Find where the given text appears and provide that cell's center as [x, y] coordinate. 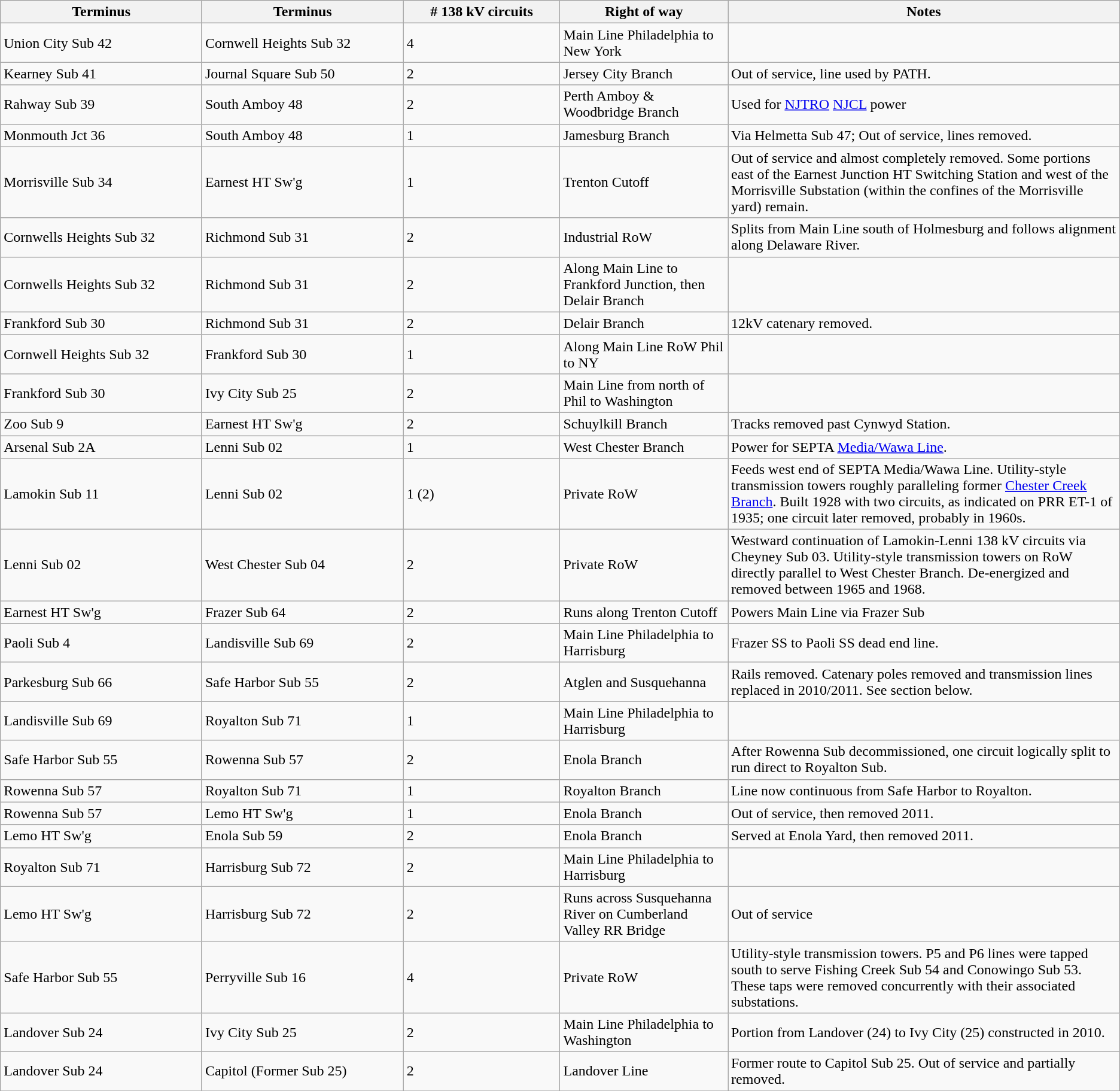
Capitol (Former Sub 25) [303, 1071]
Perryville Sub 16 [303, 977]
Main Line Philadelphia to New York [644, 43]
Main Line from north of Phil to Washington [644, 393]
Former route to Capitol Sub 25. Out of service and partially removed. [924, 1071]
Perth Amboy & Woodbridge Branch [644, 104]
Royalton Branch [644, 791]
Rails removed. Catenary poles removed and transmission lines replaced in 2010/2011. See section below. [924, 682]
Landover Line [644, 1071]
Journal Square Sub 50 [303, 74]
Frazer Sub 64 [303, 612]
Runs across Susquehanna River on Cumberland Valley RR Bridge [644, 914]
Served at Enola Yard, then removed 2011. [924, 836]
Runs along Trenton Cutoff [644, 612]
Main Line Philadelphia to Washington [644, 1032]
Jersey City Branch [644, 74]
Powers Main Line via Frazer Sub [924, 612]
12kV catenary removed. [924, 323]
Rahway Sub 39 [102, 104]
Along Main Line RoW Phil to NY [644, 354]
Line now continuous from Safe Harbor to Royalton. [924, 791]
Monmouth Jct 36 [102, 135]
Out of service, then removed 2011. [924, 813]
After Rowenna Sub decommissioned, one circuit logically split to run direct to Royalton Sub. [924, 760]
Splits from Main Line south of Holmesburg and follows alignment along Delaware River. [924, 237]
Power for SEPTA Media/Wawa Line. [924, 447]
Zoo Sub 9 [102, 424]
Atglen and Susquehanna [644, 682]
Along Main Line to Frankford Junction, then Delair Branch [644, 284]
Morrisville Sub 34 [102, 182]
Right of way [644, 12]
Portion from Landover (24) to Ivy City (25) constructed in 2010. [924, 1032]
Arsenal Sub 2A [102, 447]
1 (2) [482, 494]
Notes [924, 12]
Delair Branch [644, 323]
West Chester Sub 04 [303, 565]
Tracks removed past Cynwyd Station. [924, 424]
Frazer SS to Paoli SS dead end line. [924, 643]
Schuylkill Branch [644, 424]
Out of service [924, 914]
Via Helmetta Sub 47; Out of service, lines removed. [924, 135]
Union City Sub 42 [102, 43]
Used for NJTRO NJCL power [924, 104]
West Chester Branch [644, 447]
Parkesburg Sub 66 [102, 682]
Trenton Cutoff [644, 182]
Lamokin Sub 11 [102, 494]
Kearney Sub 41 [102, 74]
# 138 kV circuits [482, 12]
Paoli Sub 4 [102, 643]
Jamesburg Branch [644, 135]
Out of service, line used by PATH. [924, 74]
Enola Sub 59 [303, 836]
Industrial RoW [644, 237]
